Locate the cell with the specified text and output its (x, y) center coordinate. 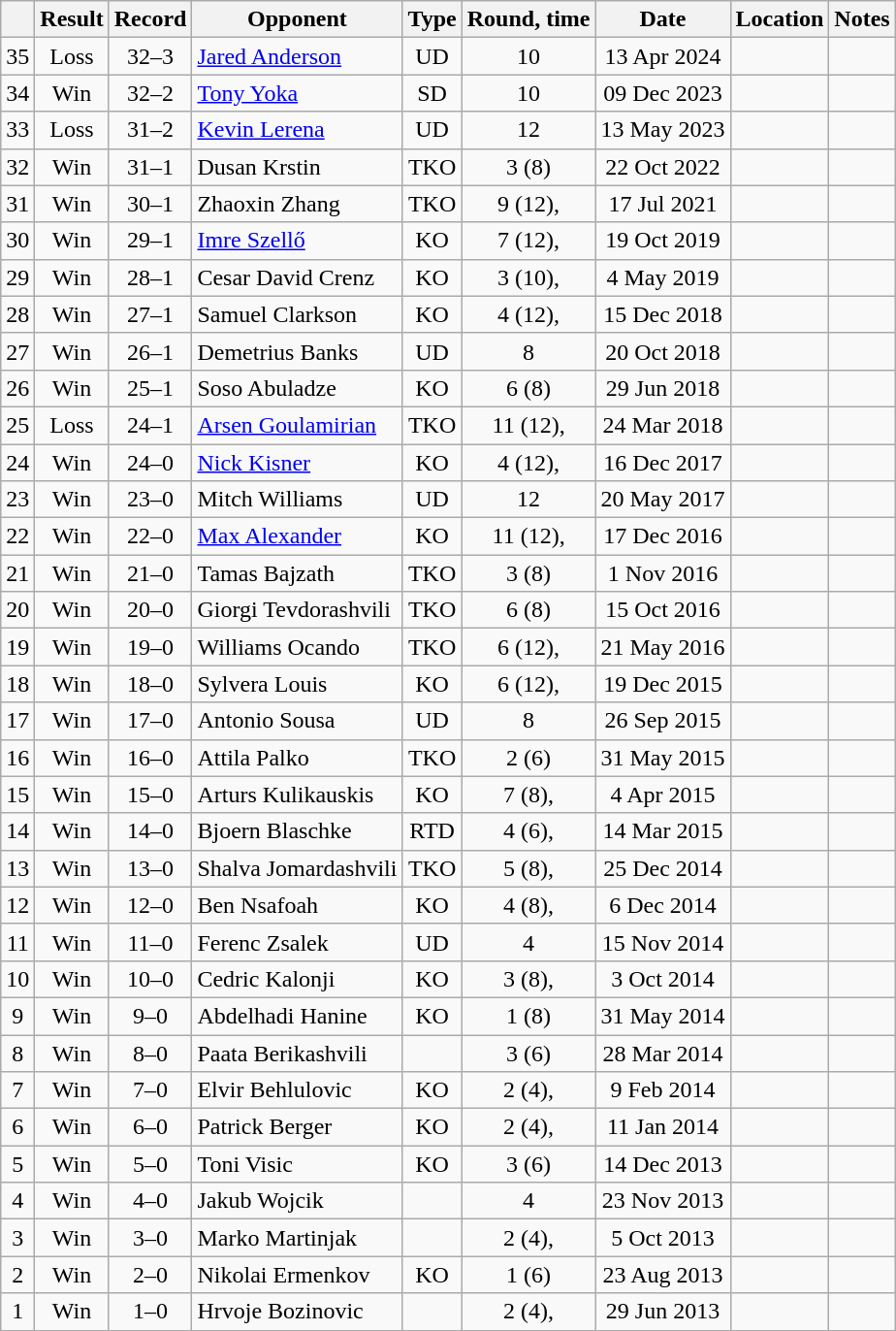
24 Mar 2018 (663, 425)
Ben Nsafoah (297, 905)
6–0 (150, 1127)
Abdelhadi Hanine (297, 1016)
Imre Szellő (297, 241)
30 (17, 241)
32–3 (150, 56)
17–0 (150, 721)
29 Jun 2018 (663, 388)
Attila Palko (297, 758)
12–0 (150, 905)
1 (17, 1312)
Type (432, 19)
17 Jul 2021 (663, 204)
26–1 (150, 351)
Paata Berikashvili (297, 1053)
16–0 (150, 758)
24–1 (150, 425)
15–0 (150, 795)
2–0 (150, 1275)
1–0 (150, 1312)
31 May 2014 (663, 1016)
13–0 (150, 868)
Max Alexander (297, 536)
1 Nov 2016 (663, 573)
Toni Visic (297, 1164)
Location (780, 19)
Williams Ocando (297, 647)
15 Nov 2014 (663, 942)
Arsen Goulamirian (297, 425)
Record (150, 19)
20 May 2017 (663, 500)
23 Nov 2013 (663, 1201)
13 May 2023 (663, 130)
21 May 2016 (663, 647)
29 Jun 2013 (663, 1312)
4 May 2019 (663, 277)
Nick Kisner (297, 463)
Bjoern Blaschke (297, 831)
19 (17, 647)
1 (8) (528, 1016)
Giorgi Tevdorashvili (297, 610)
20–0 (150, 610)
7 (8), (528, 795)
3 (10), (528, 277)
9 (17, 1016)
17 (17, 721)
1 (6) (528, 1275)
6 (17, 1127)
Mitch Williams (297, 500)
SD (432, 93)
21 (17, 573)
22 (17, 536)
31 (17, 204)
14–0 (150, 831)
Demetrius Banks (297, 351)
4 (8), (528, 905)
Jared Anderson (297, 56)
29–1 (150, 241)
19 Dec 2015 (663, 684)
7 (17, 1090)
25 Dec 2014 (663, 868)
29 (17, 277)
13 (17, 868)
Sylvera Louis (297, 684)
Dusan Krstin (297, 167)
28–1 (150, 277)
14 Mar 2015 (663, 831)
13 Apr 2024 (663, 56)
Notes (862, 19)
4 (6), (528, 831)
9 (12), (528, 204)
23 (17, 500)
15 (17, 795)
23–0 (150, 500)
09 Dec 2023 (663, 93)
24 (17, 463)
Tamas Bajzath (297, 573)
16 (17, 758)
27–1 (150, 314)
RTD (432, 831)
3 (8), (528, 979)
5 (8), (528, 868)
15 Oct 2016 (663, 610)
25–1 (150, 388)
19 Oct 2019 (663, 241)
23 Aug 2013 (663, 1275)
26 Sep 2015 (663, 721)
11 (17, 942)
Nikolai Ermenkov (297, 1275)
18 (17, 684)
14 Dec 2013 (663, 1164)
32 (17, 167)
7 (12), (528, 241)
10–0 (150, 979)
Ferenc Zsalek (297, 942)
3–0 (150, 1238)
11 Jan 2014 (663, 1127)
22 Oct 2022 (663, 167)
3 (17, 1238)
28 (17, 314)
Samuel Clarkson (297, 314)
20 (17, 610)
Opponent (297, 19)
5 (17, 1164)
5–0 (150, 1164)
Marko Martinjak (297, 1238)
24–0 (150, 463)
9 Feb 2014 (663, 1090)
34 (17, 93)
Kevin Lerena (297, 130)
21–0 (150, 573)
9–0 (150, 1016)
Zhaoxin Zhang (297, 204)
Jakub Wojcik (297, 1201)
31 May 2015 (663, 758)
4 Apr 2015 (663, 795)
Elvir Behlulovic (297, 1090)
Hrvoje Bozinovic (297, 1312)
2 (6) (528, 758)
30–1 (150, 204)
33 (17, 130)
Result (72, 19)
6 Dec 2014 (663, 905)
7–0 (150, 1090)
15 Dec 2018 (663, 314)
Antonio Sousa (297, 721)
Soso Abuladze (297, 388)
Round, time (528, 19)
27 (17, 351)
Date (663, 19)
31–1 (150, 167)
20 Oct 2018 (663, 351)
3 Oct 2014 (663, 979)
Shalva Jomardashvili (297, 868)
Tony Yoka (297, 93)
Cesar David Crenz (297, 277)
28 Mar 2014 (663, 1053)
16 Dec 2017 (663, 463)
17 Dec 2016 (663, 536)
32–2 (150, 93)
Arturs Kulikauskis (297, 795)
31–2 (150, 130)
35 (17, 56)
4–0 (150, 1201)
8–0 (150, 1053)
25 (17, 425)
26 (17, 388)
14 (17, 831)
2 (17, 1275)
Patrick Berger (297, 1127)
18–0 (150, 684)
Cedric Kalonji (297, 979)
11–0 (150, 942)
5 Oct 2013 (663, 1238)
22–0 (150, 536)
19–0 (150, 647)
